Return the [x, y] coordinate for the center point of the cell that contains the specified text.  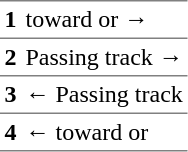
← Passing track [104, 95]
← toward or [104, 132]
1 [10, 20]
Passing track → [104, 57]
2 [10, 57]
toward or → [104, 20]
4 [10, 132]
3 [10, 95]
